Detect which cell encompasses the target text, then output its (x, y) center coordinate. 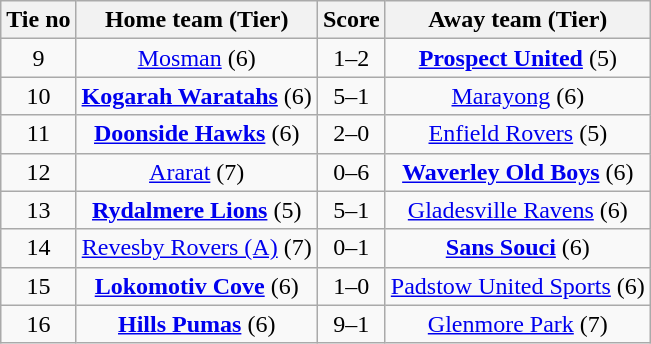
Sans Souci (6) (518, 248)
Kogarah Waratahs (6) (196, 96)
Away team (Tier) (518, 20)
Tie no (38, 20)
Ararat (7) (196, 172)
15 (38, 286)
Padstow United Sports (6) (518, 286)
Rydalmere Lions (5) (196, 210)
1–0 (351, 286)
Doonside Hawks (6) (196, 134)
Enfield Rovers (5) (518, 134)
0–1 (351, 248)
9–1 (351, 324)
2–0 (351, 134)
11 (38, 134)
9 (38, 58)
13 (38, 210)
Revesby Rovers (A) (7) (196, 248)
Glenmore Park (7) (518, 324)
Lokomotiv Cove (6) (196, 286)
Hills Pumas (6) (196, 324)
Gladesville Ravens (6) (518, 210)
10 (38, 96)
Marayong (6) (518, 96)
Prospect United (5) (518, 58)
12 (38, 172)
16 (38, 324)
0–6 (351, 172)
1–2 (351, 58)
Score (351, 20)
Home team (Tier) (196, 20)
14 (38, 248)
Waverley Old Boys (6) (518, 172)
Mosman (6) (196, 58)
